Scan for the cell matching the given text and deliver its [x, y] coordinate at center. 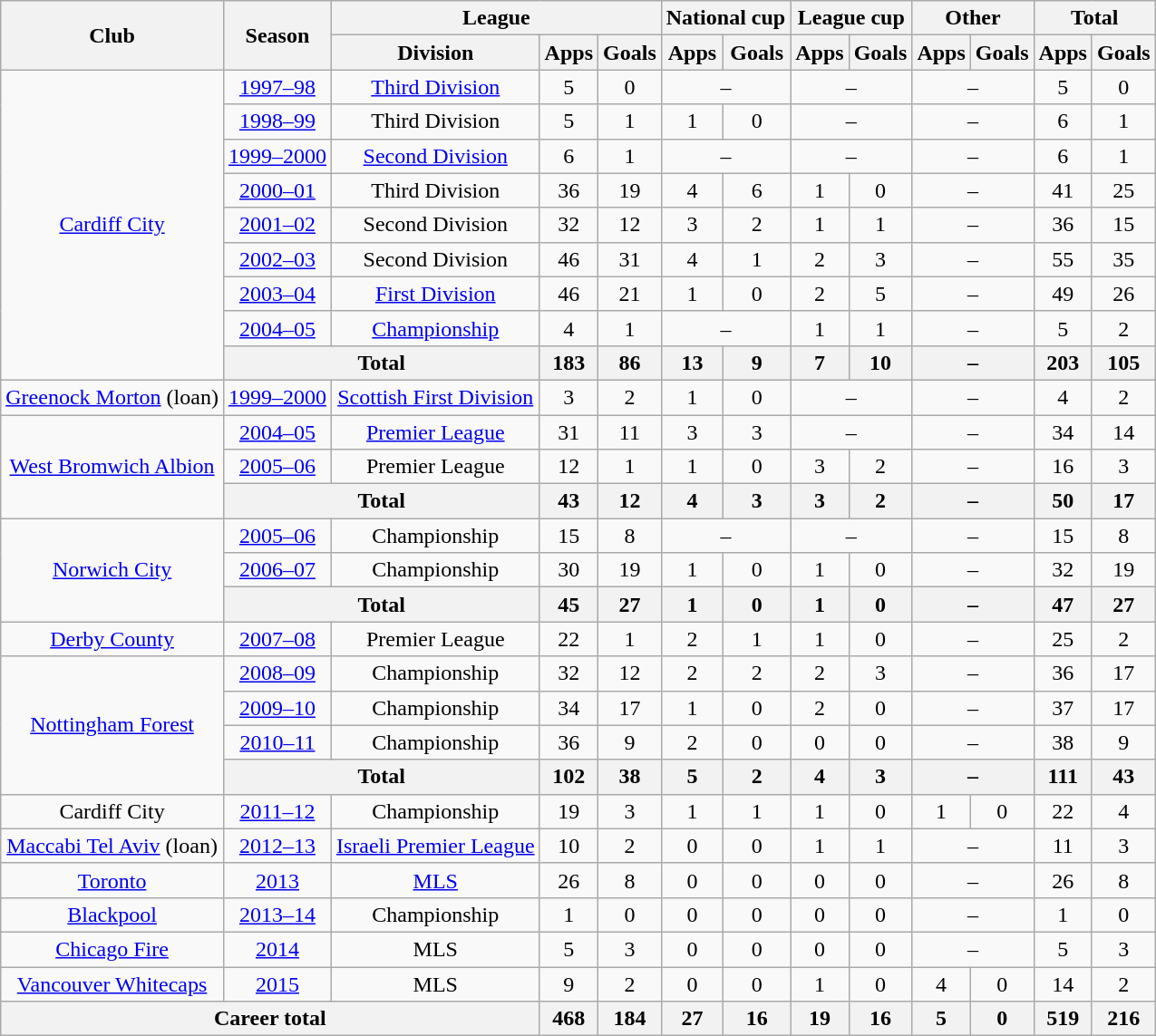
2002–03 [277, 259]
2001–02 [277, 225]
Greenock Morton (loan) [112, 397]
2009–10 [277, 708]
Israeli Premier League [435, 846]
Career total [270, 1019]
216 [1123, 1019]
1998–99 [277, 121]
Club [112, 35]
111 [1063, 777]
2000–01 [277, 190]
Nottingham Forest [112, 725]
13 [692, 363]
Chicago Fire [112, 949]
86 [630, 363]
184 [630, 1019]
2010–11 [277, 742]
2013 [277, 880]
Toronto [112, 880]
21 [630, 294]
2007–08 [277, 639]
West Bromwich Albion [112, 467]
30 [568, 570]
37 [1063, 708]
183 [568, 363]
105 [1123, 363]
468 [568, 1019]
7 [820, 363]
Scottish First Division [435, 397]
203 [1063, 363]
1997–98 [277, 87]
50 [1063, 501]
League [496, 18]
55 [1063, 259]
Maccabi Tel Aviv (loan) [112, 846]
2015 [277, 983]
Vancouver Whitecaps [112, 983]
Blackpool [112, 915]
41 [1063, 190]
National cup [725, 18]
League cup [851, 18]
2006–07 [277, 570]
2008–09 [277, 673]
2003–04 [277, 294]
2014 [277, 949]
Division [435, 53]
2012–13 [277, 846]
Season [277, 35]
49 [1063, 294]
First Division [435, 294]
Derby County [112, 639]
2011–12 [277, 811]
Other [973, 18]
45 [568, 605]
519 [1063, 1019]
47 [1063, 605]
2013–14 [277, 915]
Norwich City [112, 570]
102 [568, 777]
35 [1123, 259]
